Scan for the cell matching the given text and deliver its [X, Y] coordinate at center. 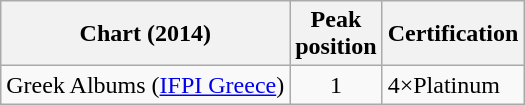
Certification [453, 34]
Chart (2014) [146, 34]
4×Platinum [453, 85]
Greek Albums (IFPI Greece) [146, 85]
1 [336, 85]
Peakposition [336, 34]
